Locate the cell with the specified text and output its [X, Y] center coordinate. 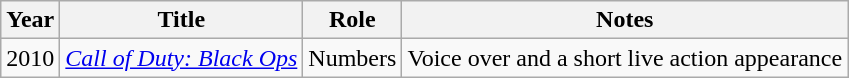
Year [30, 20]
Notes [625, 20]
Voice over and a short live action appearance [625, 58]
Title [182, 20]
2010 [30, 58]
Call of Duty: Black Ops [182, 58]
Role [352, 20]
Numbers [352, 58]
